Locate the cell with the specified text and output its (x, y) center coordinate. 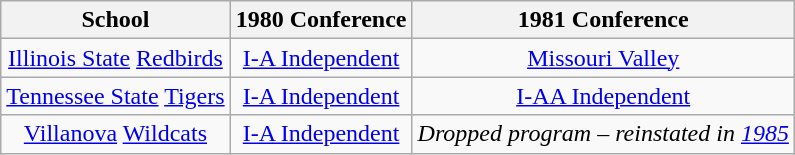
I-AA Independent (603, 96)
1980 Conference (321, 20)
School (116, 20)
Illinois State Redbirds (116, 58)
Tennessee State Tigers (116, 96)
Missouri Valley (603, 58)
Villanova Wildcats (116, 134)
Dropped program – reinstated in 1985 (603, 134)
1981 Conference (603, 20)
